For the text-containing cell, return its midpoint in [X, Y] coordinate format. 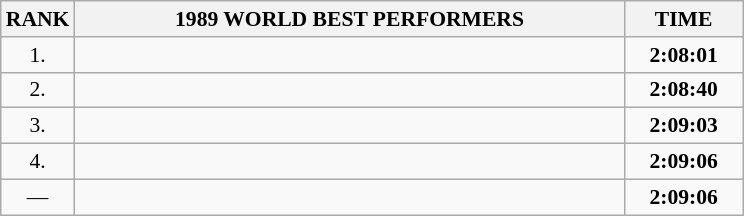
1. [38, 55]
— [38, 197]
TIME [684, 19]
3. [38, 126]
2:08:01 [684, 55]
2:09:03 [684, 126]
1989 WORLD BEST PERFORMERS [349, 19]
4. [38, 162]
2:08:40 [684, 90]
RANK [38, 19]
2. [38, 90]
